From the cell containing the given text, extract its center point as (x, y) coordinate. 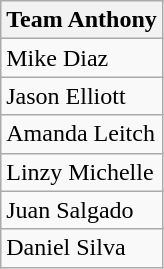
Juan Salgado (82, 210)
Jason Elliott (82, 96)
Mike Diaz (82, 58)
Linzy Michelle (82, 172)
Amanda Leitch (82, 134)
Daniel Silva (82, 248)
Team Anthony (82, 20)
